Locate the cell with the specified text and output its (X, Y) center coordinate. 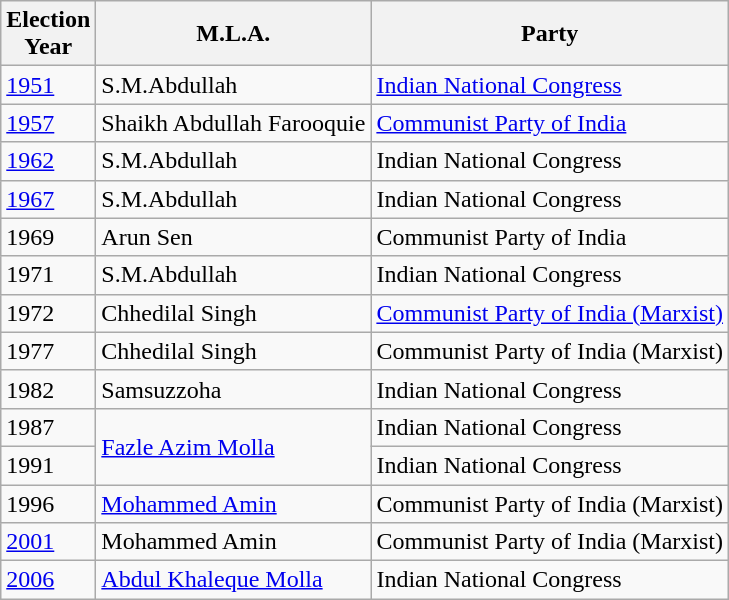
Fazle Azim Molla (234, 446)
2006 (48, 580)
1971 (48, 275)
Abdul Khaleque Molla (234, 580)
M.L.A. (234, 34)
Election Year (48, 34)
1951 (48, 85)
1977 (48, 351)
1982 (48, 389)
Party (550, 34)
1969 (48, 237)
Arun Sen (234, 237)
1991 (48, 465)
1996 (48, 503)
1962 (48, 161)
1972 (48, 313)
1967 (48, 199)
Samsuzzoha (234, 389)
1957 (48, 123)
2001 (48, 542)
Shaikh Abdullah Farooquie (234, 123)
1987 (48, 427)
